Locate the cell with the specified text and output its [x, y] center coordinate. 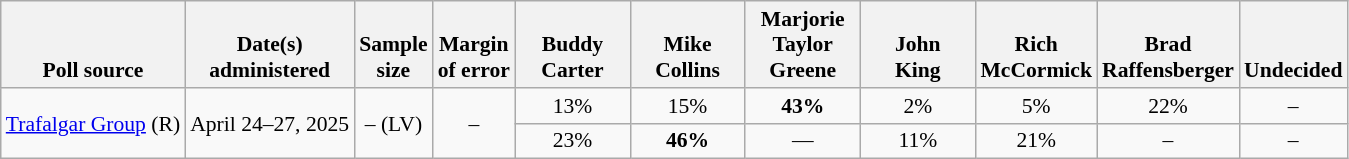
13% [572, 106]
Trafalgar Group (R) [93, 124]
Marginof error [474, 44]
RichMcCormick [1036, 44]
5% [1036, 106]
— [802, 141]
JohnKing [918, 44]
22% [1168, 106]
43% [802, 106]
BuddyCarter [572, 44]
15% [688, 106]
April 24–27, 2025 [270, 124]
MikeCollins [688, 44]
– (LV) [393, 124]
46% [688, 141]
21% [1036, 141]
11% [918, 141]
BradRaffensberger [1168, 44]
2% [918, 106]
Marjorie TaylorGreene [802, 44]
Samplesize [393, 44]
Undecided [1293, 44]
Poll source [93, 44]
23% [572, 141]
Date(s)administered [270, 44]
